Output the (x, y) coordinate of the center of the cell containing the given text.  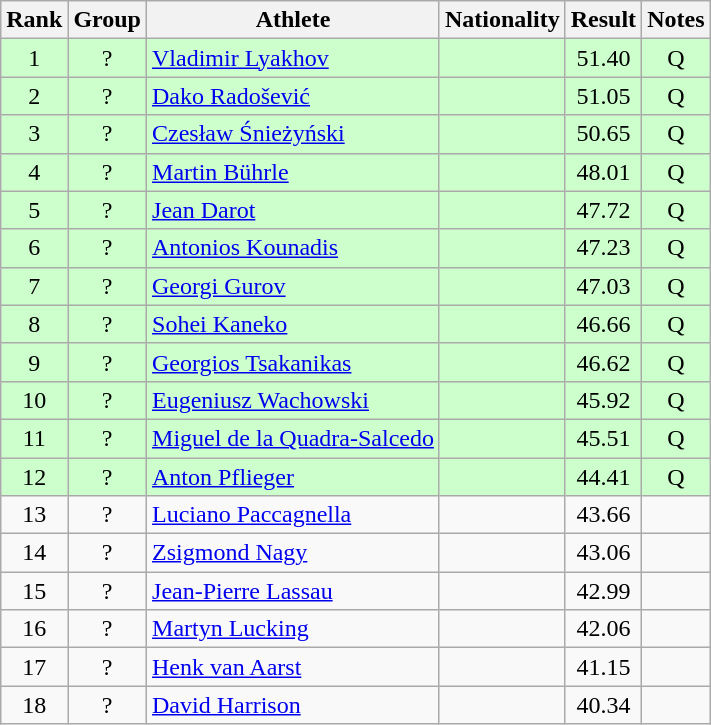
51.05 (603, 96)
2 (34, 96)
41.15 (603, 667)
Sohei Kaneko (294, 324)
3 (34, 134)
42.99 (603, 591)
Anton Pflieger (294, 477)
48.01 (603, 172)
11 (34, 438)
13 (34, 515)
16 (34, 629)
Zsigmond Nagy (294, 553)
Antonios Kounadis (294, 248)
12 (34, 477)
Jean Darot (294, 210)
Georgi Gurov (294, 286)
Luciano Paccagnella (294, 515)
40.34 (603, 705)
5 (34, 210)
47.03 (603, 286)
47.23 (603, 248)
Henk van Aarst (294, 667)
1 (34, 58)
43.66 (603, 515)
8 (34, 324)
Martyn Lucking (294, 629)
46.62 (603, 362)
Czesław Śnieżyński (294, 134)
50.65 (603, 134)
Jean-Pierre Lassau (294, 591)
45.51 (603, 438)
6 (34, 248)
Notes (676, 20)
Vladimir Lyakhov (294, 58)
Eugeniusz Wachowski (294, 400)
14 (34, 553)
Nationality (502, 20)
Rank (34, 20)
7 (34, 286)
10 (34, 400)
Miguel de la Quadra-Salcedo (294, 438)
Georgios Tsakanikas (294, 362)
Group (108, 20)
51.40 (603, 58)
Athlete (294, 20)
17 (34, 667)
15 (34, 591)
Result (603, 20)
Martin Bührle (294, 172)
4 (34, 172)
47.72 (603, 210)
46.66 (603, 324)
9 (34, 362)
43.06 (603, 553)
42.06 (603, 629)
45.92 (603, 400)
Dako Radošević (294, 96)
18 (34, 705)
44.41 (603, 477)
David Harrison (294, 705)
